Search for the cell housing the specified text and yield its (x, y) center coordinate. 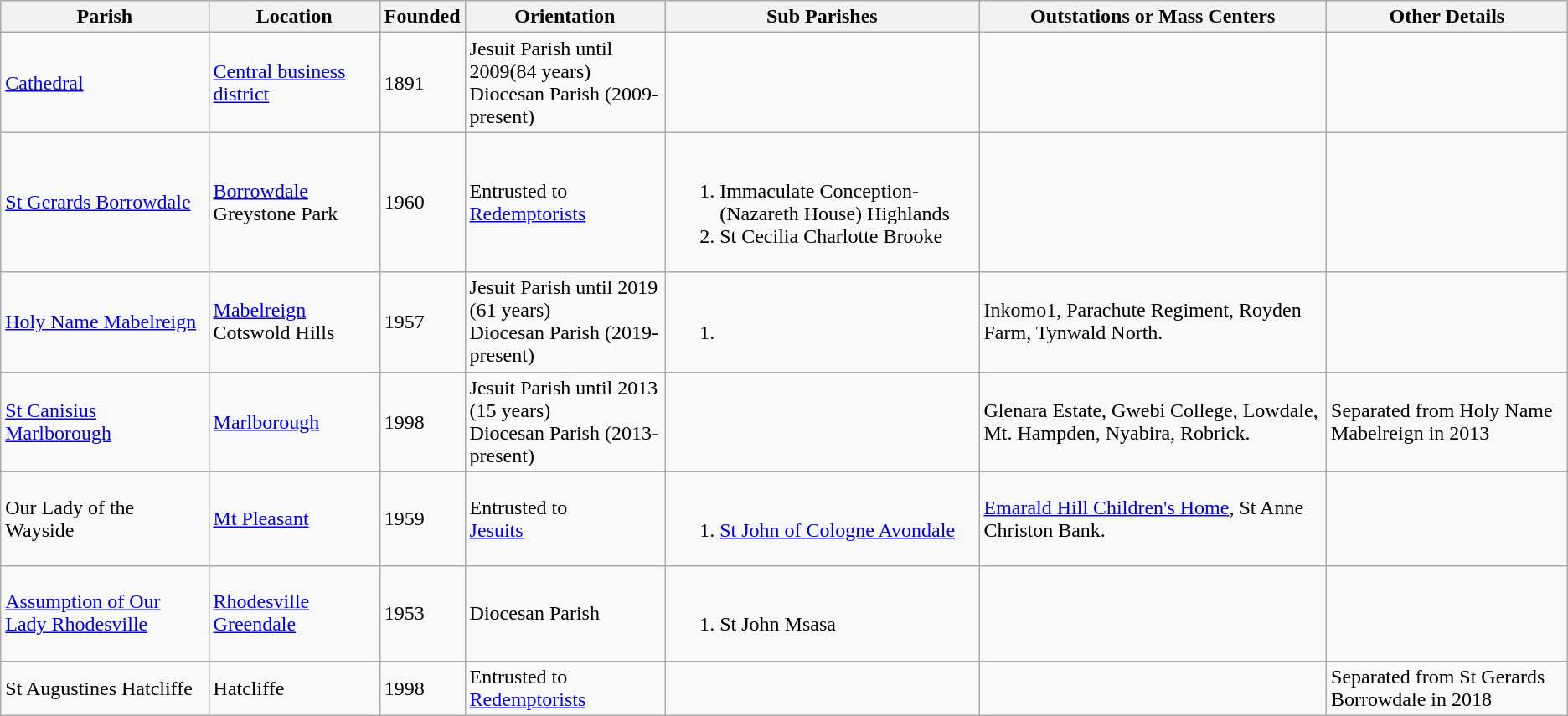
Borrowdale Greystone Park (294, 203)
Holy Name Mabelreign (105, 322)
RhodesvilleGreendale (294, 613)
Hatcliffe (294, 688)
1953 (422, 613)
St Gerards Borrowdale (105, 203)
1891 (422, 82)
Separated from St Gerards Borrowdale in 2018 (1447, 688)
Parish (105, 17)
Jesuit Parish until 2019 (61 years)Diocesan Parish (2019-present) (565, 322)
St Augustines Hatcliffe (105, 688)
Outstations or Mass Centers (1153, 17)
Diocesan Parish (565, 613)
Entrusted toJesuits (565, 519)
Founded (422, 17)
1960 (422, 203)
Separated from Holy Name Mabelreign in 2013 (1447, 422)
Central business district (294, 82)
Mt Pleasant (294, 519)
Marlborough (294, 422)
Orientation (565, 17)
Glenara Estate, Gwebi College, Lowdale, Mt. Hampden, Nyabira, Robrick. (1153, 422)
St Canisius Marlborough (105, 422)
Other Details (1447, 17)
Emarald Hill Children's Home, St Anne Christon Bank. (1153, 519)
Assumption of Our Lady Rhodesville (105, 613)
Jesuit Parish until 2013 (15 years)Diocesan Parish (2013-present) (565, 422)
1959 (422, 519)
1957 (422, 322)
Sub Parishes (823, 17)
Immaculate Conception-(Nazareth House) HighlandsSt Cecilia Charlotte Brooke (823, 203)
St John of Cologne Avondale (823, 519)
Our Lady of the Wayside (105, 519)
Cathedral (105, 82)
Inkomo1, Parachute Regiment, Royden Farm, Tynwald North. (1153, 322)
St John Msasa (823, 613)
MabelreignCotswold Hills (294, 322)
Jesuit Parish until 2009(84 years)Diocesan Parish (2009-present) (565, 82)
Location (294, 17)
